Output the (X, Y) coordinate of the center of the cell containing the given text.  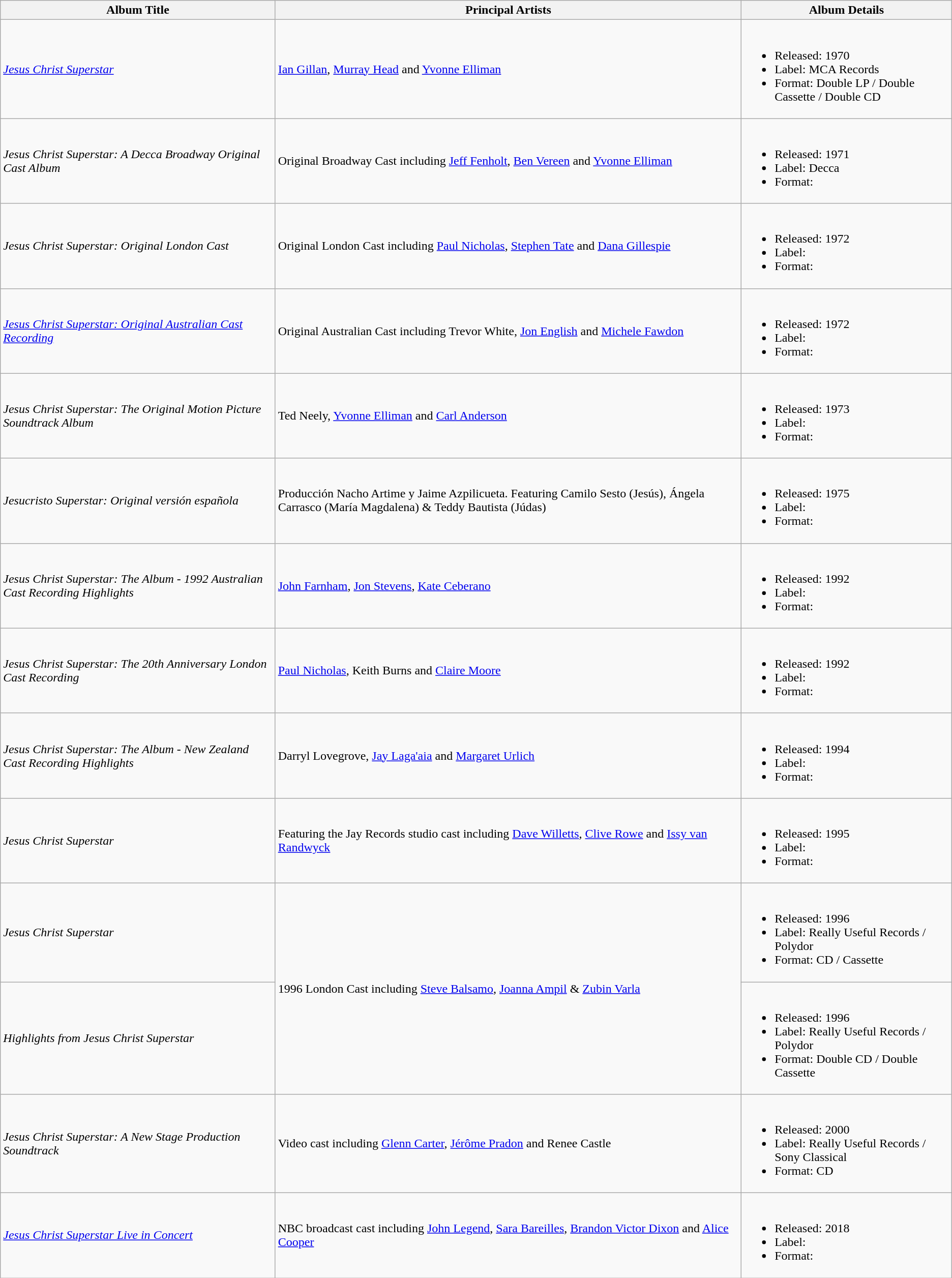
Released: 1970Label: MCA RecordsFormat: Double LP / Double Cassette / Double CD (847, 69)
Video cast including Glenn Carter, Jérôme Pradon and Renee Castle (508, 1144)
Jesus Christ Superstar: The Album - New Zealand Cast Recording Highlights (138, 756)
NBC broadcast cast including John Legend, Sara Bareilles, Brandon Victor Dixon and Alice Cooper (508, 1236)
1996 London Cast including Steve Balsamo, Joanna Ampil & Zubin Varla (508, 989)
Released: 2000Label: Really Useful Records / Sony ClassicalFormat: CD (847, 1144)
Album Details (847, 10)
Producción Nacho Artime y Jaime Azpilicueta. Featuring Camilo Sesto (Jesús), Ángela Carrasco (María Magdalena) & Teddy Bautista (Júdas) (508, 500)
Ian Gillan, Murray Head and Yvonne Elliman (508, 69)
Released: 1996Label: Really Useful Records / PolydorFormat: CD / Cassette (847, 932)
Released: 1973Label:Format: (847, 416)
Original London Cast including Paul Nicholas, Stephen Tate and Dana Gillespie (508, 246)
Ted Neely, Yvonne Elliman and Carl Anderson (508, 416)
Paul Nicholas, Keith Burns and Claire Moore (508, 670)
Released: 1995Label:Format: (847, 840)
Jesus Christ Superstar: The Album - 1992 Australian Cast Recording Highlights (138, 586)
Jesus Christ Superstar: A New Stage Production Soundtrack (138, 1144)
Album Title (138, 10)
Jesus Christ Superstar: The 20th Anniversary London Cast Recording (138, 670)
Jesus Christ Superstar: The Original Motion Picture Soundtrack Album (138, 416)
Jesus Christ Superstar: A Decca Broadway Original Cast Album (138, 161)
Released: 1994Label:Format: (847, 756)
John Farnham, Jon Stevens, Kate Ceberano (508, 586)
Jesus Christ Superstar Live in Concert (138, 1236)
Released: 1975Label:Format: (847, 500)
Jesus Christ Superstar: Original Australian Cast Recording (138, 331)
Darryl Lovegrove, Jay Laga'aia and Margaret Urlich (508, 756)
Jesucristo Superstar: Original versión española (138, 500)
Original Broadway Cast including Jeff Fenholt, Ben Vereen and Yvonne Elliman (508, 161)
Jesus Christ Superstar: Original London Cast (138, 246)
Released: 1996Label: Really Useful Records / PolydorFormat: Double CD / Double Cassette (847, 1037)
Original Australian Cast including Trevor White, Jon English and Michele Fawdon (508, 331)
Highlights from Jesus Christ Superstar (138, 1037)
Released: 2018Label:Format: (847, 1236)
Released: 1971Label: DeccaFormat: (847, 161)
Featuring the Jay Records studio cast including Dave Willetts, Clive Rowe and Issy van Randwyck (508, 840)
Principal Artists (508, 10)
